Determine the (x, y) coordinate at the center of the cell enclosing the given text.  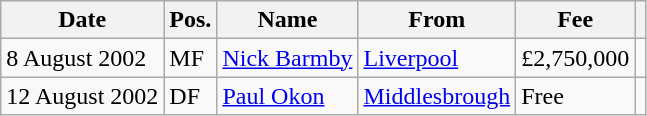
Date (82, 20)
Middlesbrough (437, 96)
12 August 2002 (82, 96)
Fee (576, 20)
£2,750,000 (576, 58)
8 August 2002 (82, 58)
Nick Barmby (288, 58)
From (437, 20)
Pos. (190, 20)
Liverpool (437, 58)
Free (576, 96)
Name (288, 20)
MF (190, 58)
Paul Okon (288, 96)
DF (190, 96)
